Output the [x, y] coordinate of the center of the cell containing the given text.  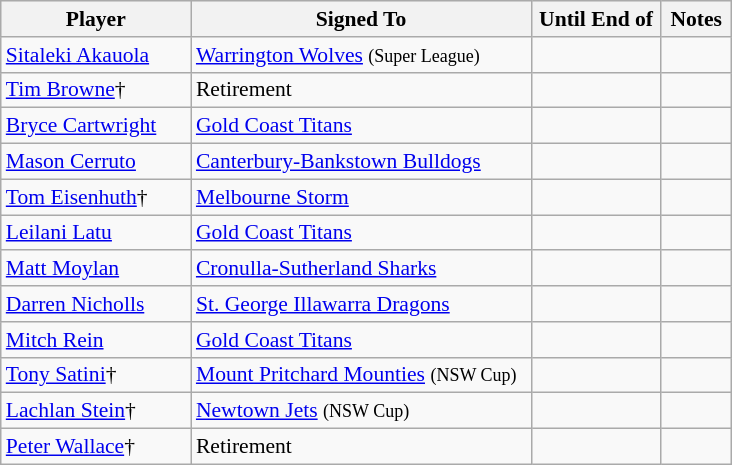
Warrington Wolves (Super League) [361, 55]
Mount Pritchard Mounties (NSW Cup) [361, 375]
St. George Illawarra Dragons [361, 304]
Tom Eisenhuth† [96, 197]
Tony Satini† [96, 375]
Sitaleki Akauola [96, 55]
Mitch Rein [96, 340]
Bryce Cartwright [96, 126]
Player [96, 19]
Newtown Jets (NSW Cup) [361, 411]
Leilani Latu [96, 233]
Signed To [361, 19]
Until End of [596, 19]
Tim Browne† [96, 90]
Cronulla-Sutherland Sharks [361, 269]
Notes [696, 19]
Darren Nicholls [96, 304]
Peter Wallace† [96, 447]
Canterbury-Bankstown Bulldogs [361, 162]
Matt Moylan [96, 269]
Lachlan Stein† [96, 411]
Melbourne Storm [361, 197]
Mason Cerruto [96, 162]
